Capture the cell that displays the provided text and extract its [X, Y] central coordinate. 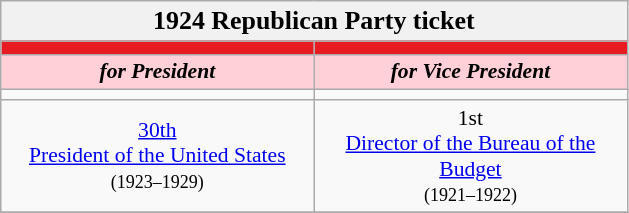
for Vice President [470, 72]
30thPresident of the United States(1923–1929) [158, 156]
1924 Republican Party ticket [314, 21]
1stDirector of the Bureau of the Budget(1921–1922) [470, 156]
for President [158, 72]
